Find where the given text appears and provide that cell's center as (x, y) coordinate. 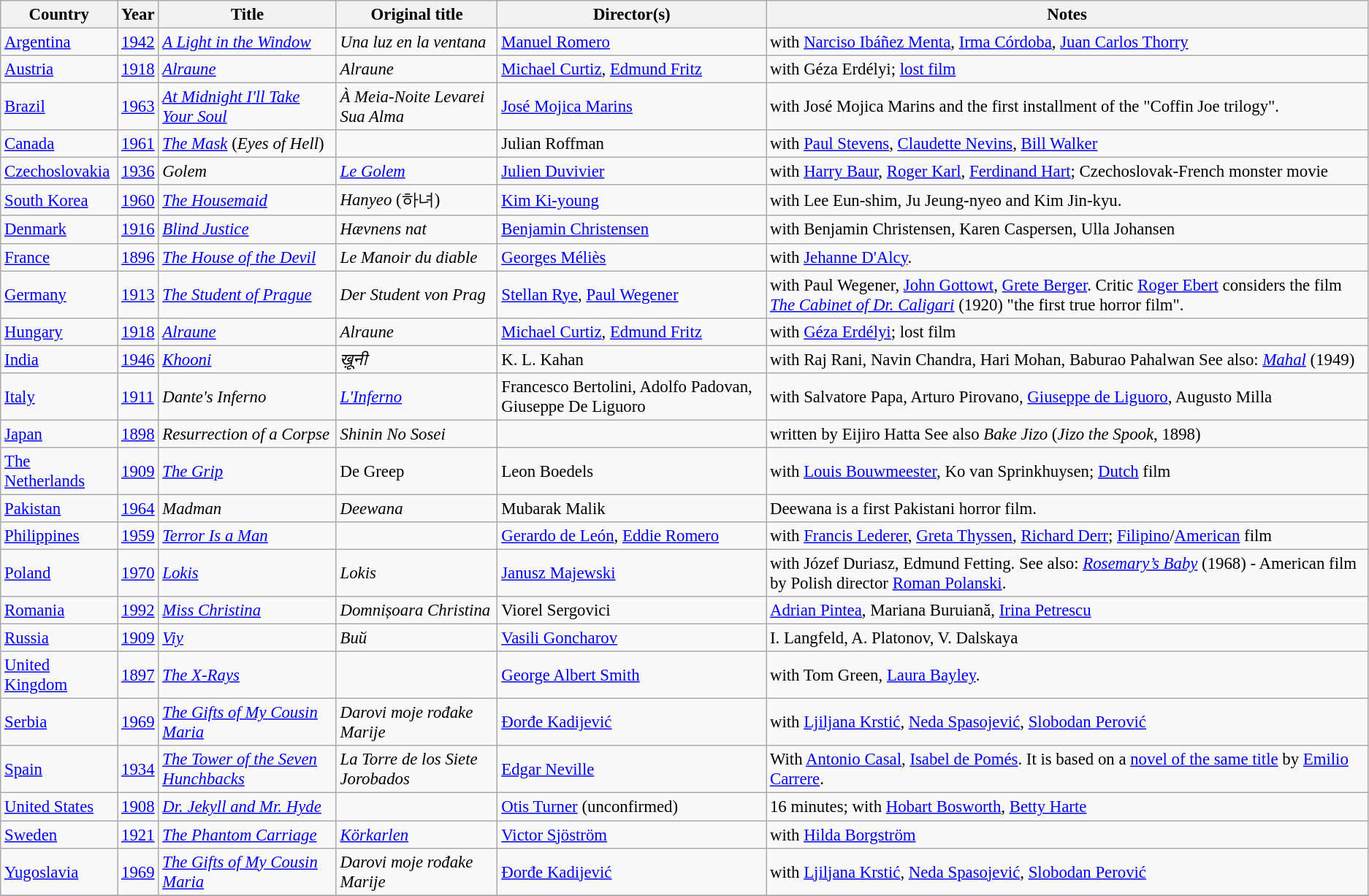
The X-Rays (247, 675)
Domnișoara Christina (416, 610)
K. L. Kahan (632, 359)
Le Golem (416, 172)
with Francis Lederer, Greta Thyssen, Richard Derr; Filipino/American film (1067, 536)
1970 (138, 574)
India (59, 359)
The Phantom Carriage (247, 835)
1898 (138, 434)
Madman (247, 508)
With Antonio Casal, Isabel de Pomés. It is based on a novel of the same title by Emilio Carrere. (1067, 770)
1961 (138, 144)
Вий (416, 638)
Una luz en la ventana (416, 42)
Hanyeo (하녀) (416, 201)
Deewana (416, 508)
The Netherlands (59, 472)
Original title (416, 15)
George Albert Smith (632, 675)
Poland (59, 574)
with Paul Wegener, John Gottowt, Grete Berger. Critic Roger Ebert considers the film The Cabinet of Dr. Caligari (1920) "the first true horror film". (1067, 295)
Francesco Bertolini, Adolfo Padovan, Giuseppe De Liguoro (632, 397)
Yugoslavia (59, 872)
Miss Christina (247, 610)
Viy (247, 638)
Manuel Romero (632, 42)
Romania (59, 610)
The House of the Devil (247, 257)
Julien Duvivier (632, 172)
Spain (59, 770)
with Narciso Ibáñez Menta, Irma Córdoba, Juan Carlos Thorry (1067, 42)
Khooni (247, 359)
with Salvatore Papa, Arturo Pirovano, Giuseppe de Liguoro, Augusto Milla (1067, 397)
with Harry Baur, Roger Karl, Ferdinand Hart; Czechoslovak-French monster movie (1067, 172)
La Torre de los Siete Jorobados (416, 770)
Dante's Inferno (247, 397)
Edgar Neville (632, 770)
Sweden (59, 835)
with Lee Eun-shim, Ju Jeung-nyeo and Kim Jin-kyu. (1067, 201)
1992 (138, 610)
ख़ूनी (416, 359)
The Housemaid (247, 201)
Gerardo de León, Eddie Romero (632, 536)
Le Manoir du diable (416, 257)
Argentina (59, 42)
At Midnight I'll Take Your Soul (247, 107)
Canada (59, 144)
À Meia-Noite Levarei Sua Alma (416, 107)
with Benjamin Christensen, Karen Caspersen, Ulla Johansen (1067, 230)
1908 (138, 807)
I. Langfeld, A. Platonov, V. Dalskaya (1067, 638)
Otis Turner (unconfirmed) (632, 807)
Benjamin Christensen (632, 230)
Notes (1067, 15)
with Tom Green, Laura Bayley. (1067, 675)
16 minutes; with Hobart Bosworth, Betty Harte (1067, 807)
with Jehanne D'Alcy. (1067, 257)
Julian Roffman (632, 144)
1934 (138, 770)
Golem (247, 172)
Denmark (59, 230)
Italy (59, 397)
Blind Justice (247, 230)
1916 (138, 230)
with Louis Bouwmeester, Ko van Sprinkhuysen; Dutch film (1067, 472)
Janusz Majewski (632, 574)
France (59, 257)
Serbia (59, 723)
Victor Sjöström (632, 835)
Adrian Pintea, Mariana Buruiană, Irina Petrescu (1067, 610)
1960 (138, 201)
Country (59, 15)
with Józef Duriasz, Edmund Fetting. See also: Rosemary’s Baby (1968) - American film by Polish director Roman Polanski. (1067, 574)
Philippines (59, 536)
Viorel Sergovici (632, 610)
The Student of Prague (247, 295)
1896 (138, 257)
Austria (59, 69)
The Grip (247, 472)
1946 (138, 359)
Brazil (59, 107)
Germany (59, 295)
Czechoslovakia (59, 172)
Stellan Rye, Paul Wegener (632, 295)
Year (138, 15)
De Greep (416, 472)
1963 (138, 107)
with Paul Stevens, Claudette Nevins, Bill Walker (1067, 144)
Title (247, 15)
Hungary (59, 332)
Vasili Goncharov (632, 638)
South Korea (59, 201)
Hævnens nat (416, 230)
1921 (138, 835)
Dr. Jekyll and Mr. Hyde (247, 807)
United States (59, 807)
Körkarlen (416, 835)
1911 (138, 397)
Terror Is a Man (247, 536)
Mubarak Malik (632, 508)
Director(s) (632, 15)
written by Eijiro Hatta See also Bake Jizo (Jizo the Spook, 1898) (1067, 434)
Resurrection of a Corpse (247, 434)
Georges Méliès (632, 257)
1936 (138, 172)
A Light in the Window (247, 42)
United Kingdom (59, 675)
Pakistan (59, 508)
Russia (59, 638)
The Mask (Eyes of Hell) (247, 144)
1942 (138, 42)
1959 (138, 536)
Deewana is a first Pakistani horror film. (1067, 508)
1964 (138, 508)
1897 (138, 675)
with José Mojica Marins and the first installment of the "Coffin Joe trilogy". (1067, 107)
L'Inferno (416, 397)
1913 (138, 295)
with Raj Rani, Navin Chandra, Hari Mohan, Baburao Pahalwan See also: Mahal (1949) (1067, 359)
Leon Boedels (632, 472)
Shinin No Sosei (416, 434)
with Hilda Borgström (1067, 835)
Der Student von Prag (416, 295)
Japan (59, 434)
José Mojica Marins (632, 107)
Kim Ki-young (632, 201)
The Tower of the Seven Hunchbacks (247, 770)
